Return (x, y) of the center of cell containing provided text 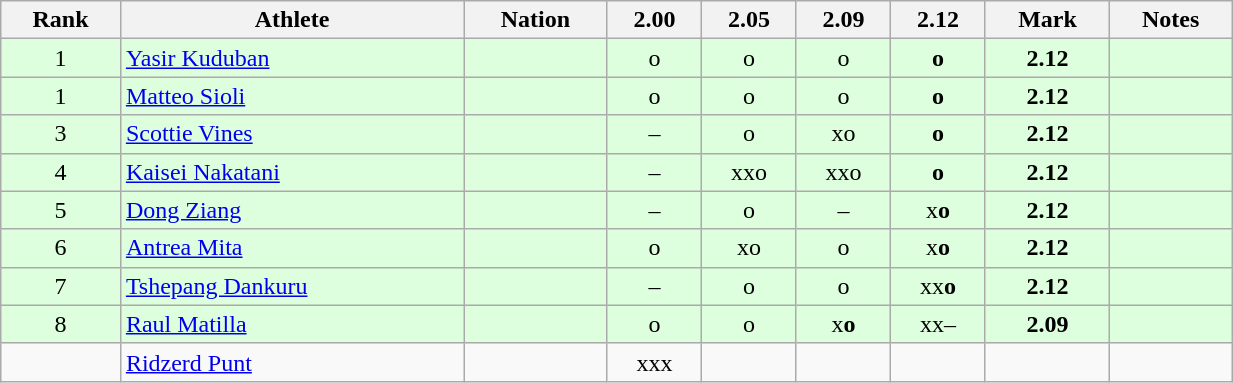
Raul Matilla (292, 324)
xx– (938, 324)
4 (61, 172)
Ridzerd Punt (292, 362)
2.05 (750, 20)
Tshepang Dankuru (292, 286)
6 (61, 248)
Matteo Sioli (292, 96)
Rank (61, 20)
3 (61, 134)
Mark (1047, 20)
Nation (536, 20)
5 (61, 210)
Kaisei Nakatani (292, 172)
2.00 (654, 20)
Dong Ziang (292, 210)
7 (61, 286)
8 (61, 324)
Antrea Mita (292, 248)
Athlete (292, 20)
Notes (1171, 20)
xxx (654, 362)
Yasir Kuduban (292, 58)
Scottie Vines (292, 134)
